Locate the cell with the specified text and output its [x, y] center coordinate. 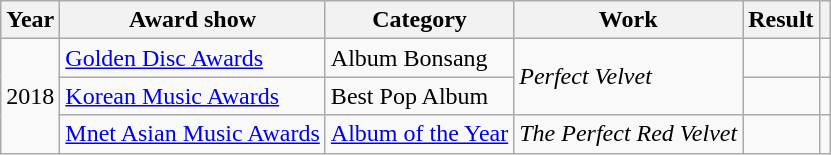
Golden Disc Awards [193, 58]
Perfect Velvet [628, 77]
Work [628, 20]
Album Bonsang [419, 58]
Best Pop Album [419, 96]
2018 [30, 96]
Award show [193, 20]
Year [30, 20]
Category [419, 20]
The Perfect Red Velvet [628, 134]
Mnet Asian Music Awards [193, 134]
Album of the Year [419, 134]
Korean Music Awards [193, 96]
Result [781, 20]
